Detect which cell encompasses the target text, then output its [X, Y] center coordinate. 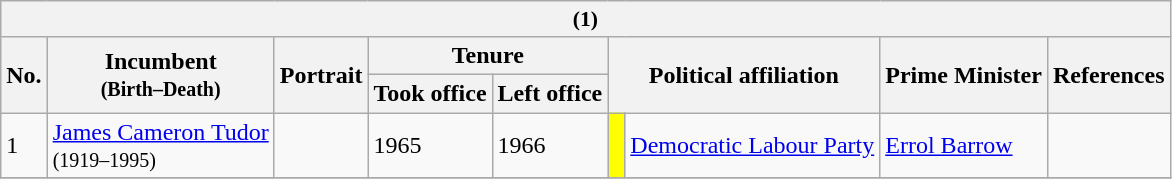
Errol Barrow [964, 144]
Portrait [321, 74]
Prime Minister [964, 74]
Democratic Labour Party [752, 144]
Political affiliation [744, 74]
1 [24, 144]
James Cameron Tudor(1919–1995) [160, 144]
Incumbent(Birth–Death) [160, 74]
No. [24, 74]
Took office [430, 93]
References [1108, 74]
1965 [430, 144]
1966 [550, 144]
(1) [586, 19]
Tenure [488, 55]
Left office [550, 93]
